Determine the (X, Y) coordinate at the center of the cell enclosing the given text.  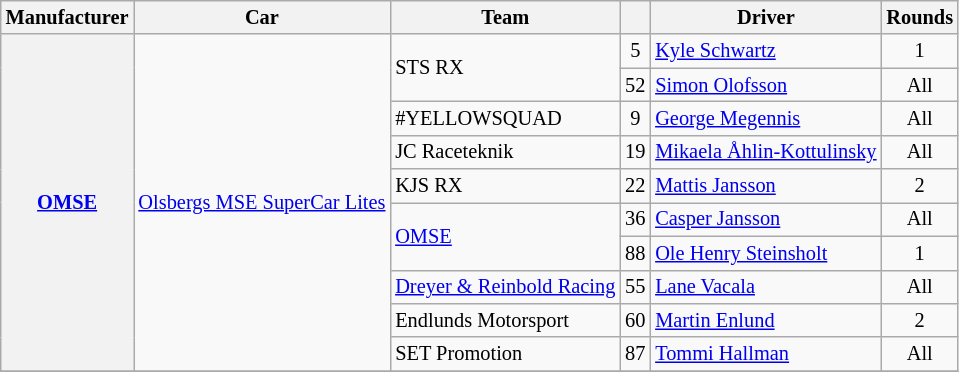
Dreyer & Reinbold Racing (505, 287)
Endlunds Motorsport (505, 320)
88 (635, 253)
60 (635, 320)
STS RX (505, 68)
19 (635, 152)
55 (635, 287)
Martin Enlund (766, 320)
Olsbergs MSE SuperCar Lites (262, 202)
Kyle Schwartz (766, 51)
Mikaela Åhlin-Kottulinsky (766, 152)
22 (635, 186)
Tommi Hallman (766, 354)
Team (505, 17)
5 (635, 51)
52 (635, 85)
9 (635, 118)
Lane Vacala (766, 287)
Car (262, 17)
George Megennis (766, 118)
Driver (766, 17)
JC Raceteknik (505, 152)
KJS RX (505, 186)
Mattis Jansson (766, 186)
#YELLOWSQUAD (505, 118)
SET Promotion (505, 354)
Rounds (920, 17)
Simon Olofsson (766, 85)
Manufacturer (68, 17)
87 (635, 354)
Ole Henry Steinsholt (766, 253)
Casper Jansson (766, 219)
36 (635, 219)
